Output the [X, Y] coordinate of the center of the cell containing the given text.  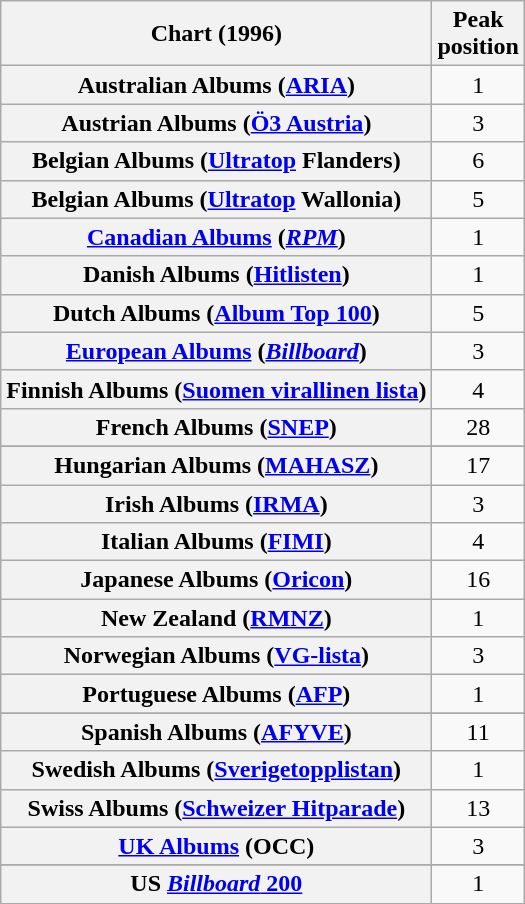
Dutch Albums (Album Top 100) [216, 313]
6 [478, 161]
Italian Albums (FIMI) [216, 542]
Peakposition [478, 34]
Belgian Albums (Ultratop Flanders) [216, 161]
Finnish Albums (Suomen virallinen lista) [216, 389]
28 [478, 427]
Canadian Albums (RPM) [216, 237]
13 [478, 808]
Hungarian Albums (MAHASZ) [216, 465]
17 [478, 465]
Spanish Albums (AFYVE) [216, 732]
European Albums (Billboard) [216, 351]
French Albums (SNEP) [216, 427]
16 [478, 580]
Japanese Albums (Oricon) [216, 580]
Australian Albums (ARIA) [216, 85]
Irish Albums (IRMA) [216, 503]
Belgian Albums (Ultratop Wallonia) [216, 199]
Portuguese Albums (AFP) [216, 694]
US Billboard 200 [216, 884]
Austrian Albums (Ö3 Austria) [216, 123]
Danish Albums (Hitlisten) [216, 275]
Norwegian Albums (VG-lista) [216, 656]
11 [478, 732]
Swiss Albums (Schweizer Hitparade) [216, 808]
Chart (1996) [216, 34]
Swedish Albums (Sverigetopplistan) [216, 770]
New Zealand (RMNZ) [216, 618]
UK Albums (OCC) [216, 846]
